Output the (x, y) coordinate of the center of the cell containing the given text.  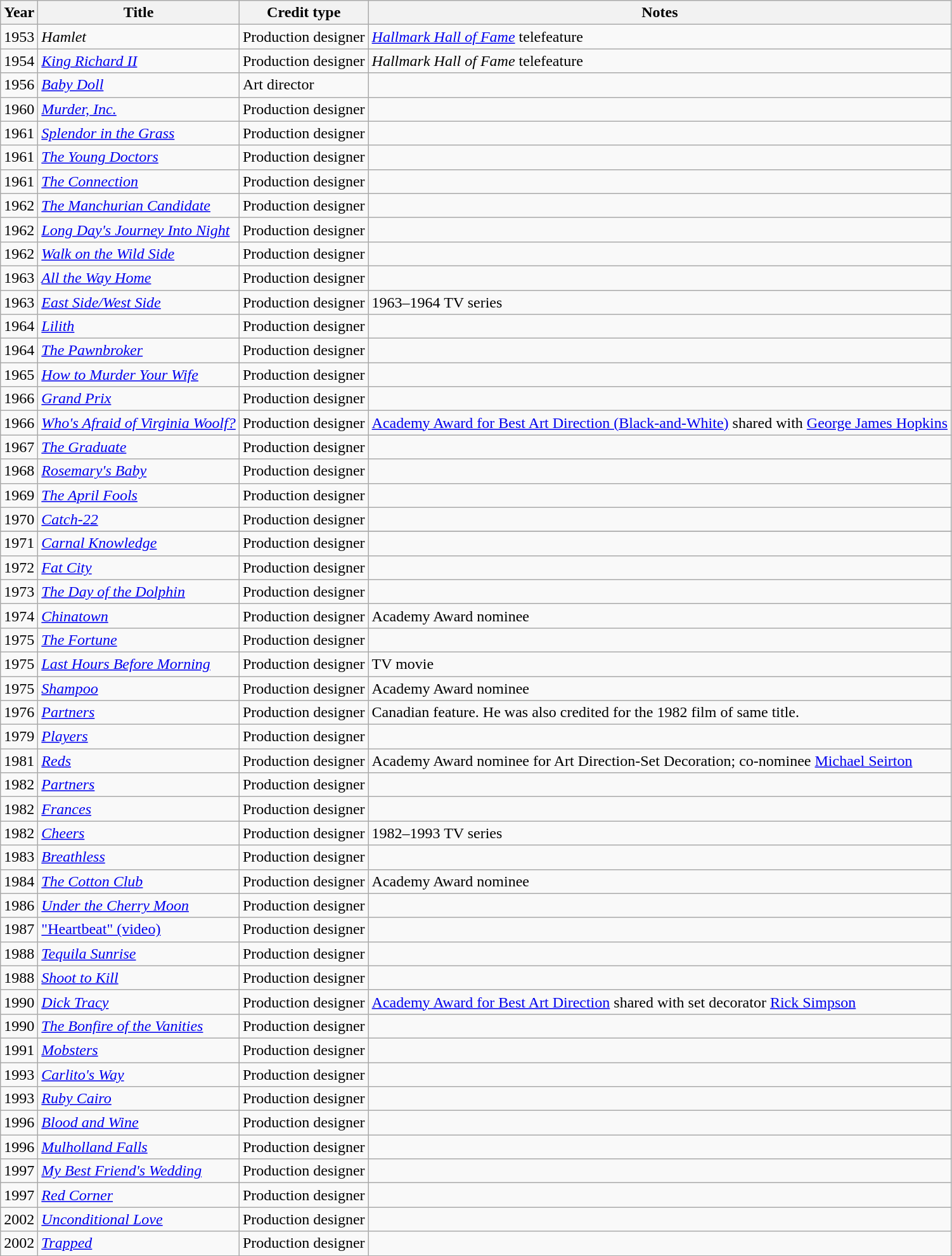
Frances (139, 809)
Shampoo (139, 688)
1991 (19, 1050)
Art director (304, 85)
Walk on the Wild Side (139, 254)
Title (139, 13)
Mulholland Falls (139, 1147)
Baby Doll (139, 85)
Ruby Cairo (139, 1099)
East Side/West Side (139, 302)
Breathless (139, 857)
The Bonfire of the Vanities (139, 1026)
1953 (19, 37)
Tequila Sunrise (139, 954)
King Richard II (139, 61)
Cheers (139, 833)
1965 (19, 375)
The Manchurian Candidate (139, 205)
1956 (19, 85)
The Connection (139, 181)
Academy Award for Best Art Direction shared with set decorator Rick Simpson (660, 1002)
Last Hours Before Morning (139, 664)
1987 (19, 929)
The Pawnbroker (139, 351)
Shoot to Kill (139, 978)
Dick Tracy (139, 1002)
All the Way Home (139, 278)
1963–1964 TV series (660, 302)
1969 (19, 495)
The April Fools (139, 495)
1983 (19, 857)
Under the Cherry Moon (139, 905)
1970 (19, 519)
Rosemary's Baby (139, 471)
1968 (19, 471)
Reds (139, 761)
Credit type (304, 13)
Unconditional Love (139, 1219)
1974 (19, 616)
Who's Afraid of Virginia Woolf? (139, 423)
Grand Prix (139, 399)
Academy Award nominee for Art Direction-Set Decoration; co-nominee Michael Seirton (660, 761)
1967 (19, 447)
Catch-22 (139, 519)
TV movie (660, 664)
1971 (19, 543)
Red Corner (139, 1195)
The Fortune (139, 640)
My Best Friend's Wedding (139, 1171)
Splendor in the Grass (139, 133)
1954 (19, 61)
Mobsters (139, 1050)
Academy Award for Best Art Direction (Black-and-White) shared with George James Hopkins (660, 423)
The Graduate (139, 447)
The Cotton Club (139, 881)
1976 (19, 713)
Notes (660, 13)
Carnal Knowledge (139, 543)
Players (139, 737)
1986 (19, 905)
How to Murder Your Wife (139, 375)
1960 (19, 109)
1981 (19, 761)
Blood and Wine (139, 1123)
Chinatown (139, 616)
The Day of the Dolphin (139, 592)
Fat City (139, 567)
Year (19, 13)
Canadian feature. He was also credited for the 1982 film of same title. (660, 713)
Hamlet (139, 37)
Long Day's Journey Into Night (139, 230)
The Young Doctors (139, 157)
Trapped (139, 1243)
Carlito's Way (139, 1075)
"Heartbeat" (video) (139, 929)
Lilith (139, 327)
1982–1993 TV series (660, 833)
1979 (19, 737)
1984 (19, 881)
Murder, Inc. (139, 109)
1972 (19, 567)
1973 (19, 592)
